Find where the given text appears and provide that cell's center as [X, Y] coordinate. 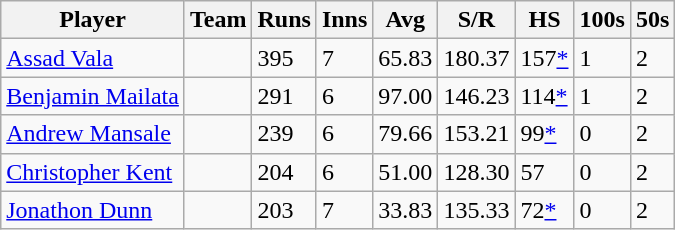
291 [284, 96]
Team [218, 20]
157* [544, 58]
51.00 [406, 172]
128.30 [476, 172]
Runs [284, 20]
57 [544, 172]
239 [284, 134]
146.23 [476, 96]
HS [544, 20]
50s [652, 20]
99* [544, 134]
135.33 [476, 210]
180.37 [476, 58]
Avg [406, 20]
204 [284, 172]
395 [284, 58]
Assad Vala [93, 58]
Player [93, 20]
203 [284, 210]
65.83 [406, 58]
114* [544, 96]
Benjamin Mailata [93, 96]
97.00 [406, 96]
153.21 [476, 134]
Inns [344, 20]
S/R [476, 20]
100s [602, 20]
72* [544, 210]
Christopher Kent [93, 172]
Jonathon Dunn [93, 210]
79.66 [406, 134]
33.83 [406, 210]
Andrew Mansale [93, 134]
